Search for the cell housing the specified text and yield its (X, Y) center coordinate. 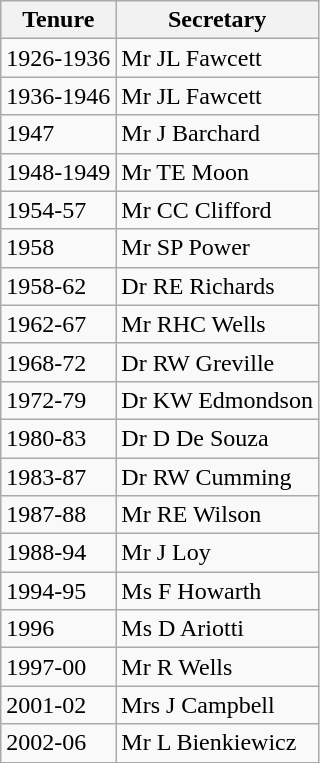
1972-79 (58, 400)
1948-1949 (58, 172)
1980-83 (58, 438)
Dr RW Greville (218, 362)
Mr L Bienkiewicz (218, 743)
Mr RHC Wells (218, 324)
2002-06 (58, 743)
1987-88 (58, 515)
Secretary (218, 20)
1994-95 (58, 591)
1958 (58, 248)
1968-72 (58, 362)
Mr CC Clifford (218, 210)
Ms F Howarth (218, 591)
Dr RE Richards (218, 286)
1954-57 (58, 210)
Mr J Barchard (218, 134)
Mr R Wells (218, 667)
Ms D Ariotti (218, 629)
1926-1936 (58, 58)
1996 (58, 629)
Mr J Loy (218, 553)
Mr RE Wilson (218, 515)
Mr TE Moon (218, 172)
1947 (58, 134)
1958-62 (58, 286)
Dr RW Cumming (218, 477)
1936-1946 (58, 96)
Dr KW Edmondson (218, 400)
Mrs J Campbell (218, 705)
1983-87 (58, 477)
Tenure (58, 20)
Mr SP Power (218, 248)
1962-67 (58, 324)
Dr D De Souza (218, 438)
2001-02 (58, 705)
1988-94 (58, 553)
1997-00 (58, 667)
